From the cell containing the given text, extract its center point as [X, Y] coordinate. 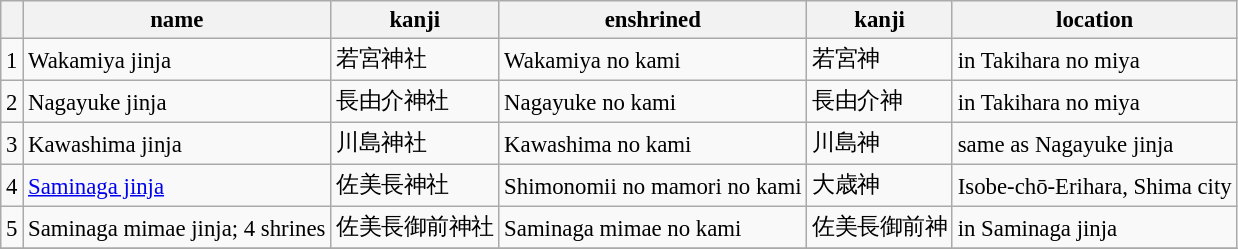
in Saminaga jinja [1094, 228]
Saminaga mimae jinja; 4 shrines [177, 228]
長由介神社 [415, 102]
若宮神 [880, 60]
長由介神 [880, 102]
Wakamiya no kami [653, 60]
2 [12, 102]
5 [12, 228]
佐美長御前神 [880, 228]
大歳神 [880, 186]
Wakamiya jinja [177, 60]
川島神社 [415, 144]
4 [12, 186]
1 [12, 60]
Nagayuke jinja [177, 102]
若宮神社 [415, 60]
location [1094, 20]
name [177, 20]
3 [12, 144]
Kawashima jinja [177, 144]
enshrined [653, 20]
Saminaga jinja [177, 186]
Isobe-chō-Erihara, Shima city [1094, 186]
Nagayuke no kami [653, 102]
Shimonomii no mamori no kami [653, 186]
Saminaga mimae no kami [653, 228]
佐美長御前神社 [415, 228]
川島神 [880, 144]
佐美長神社 [415, 186]
Kawashima no kami [653, 144]
same as Nagayuke jinja [1094, 144]
